Return the [X, Y] coordinate for the center point of the cell that contains the specified text.  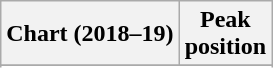
Chart (2018–19) [90, 34]
Peakposition [225, 34]
